Search for the cell housing the specified text and yield its [X, Y] center coordinate. 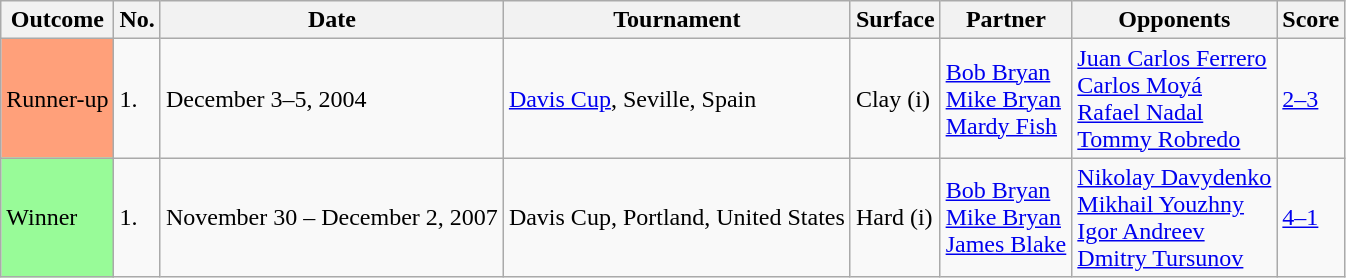
Hard (i) [895, 218]
Winner [58, 218]
Tournament [676, 20]
Surface [895, 20]
Bob Bryan Mike Bryan James Blake [1006, 218]
No. [137, 20]
Opponents [1174, 20]
Nikolay Davydenko Mikhail Youzhny Igor Andreev Dmitry Tursunov [1174, 218]
2–3 [1311, 98]
Score [1311, 20]
Davis Cup, Portland, United States [676, 218]
Date [332, 20]
Runner-up [58, 98]
Davis Cup, Seville, Spain [676, 98]
4–1 [1311, 218]
Clay (i) [895, 98]
Outcome [58, 20]
December 3–5, 2004 [332, 98]
Partner [1006, 20]
Juan Carlos Ferrero Carlos Moyá Rafael Nadal Tommy Robredo [1174, 98]
Bob Bryan Mike Bryan Mardy Fish [1006, 98]
November 30 – December 2, 2007 [332, 218]
